Scan for the cell matching the given text and deliver its (X, Y) coordinate at center. 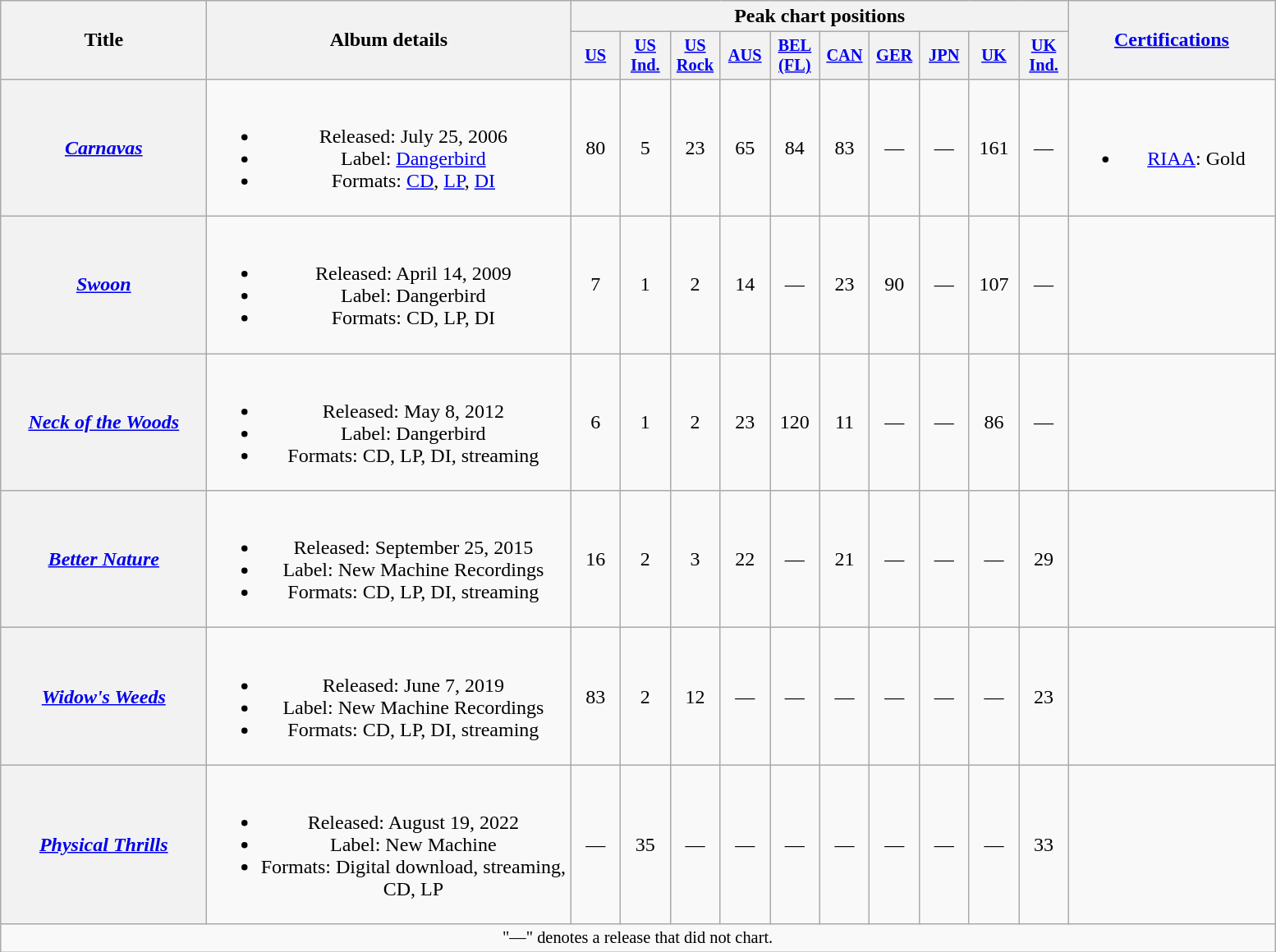
UKInd. (1044, 56)
Released: July 25, 2006Label: DangerbirdFormats: CD, LP, DI (389, 148)
Album details (389, 40)
86 (994, 422)
Widow's Weeds (103, 696)
35 (645, 844)
GER (895, 56)
Released: April 14, 2009Label: DangerbirdFormats: CD, LP, DI (389, 286)
16 (596, 560)
11 (844, 422)
Released: September 25, 2015Label: New Machine RecordingsFormats: CD, LP, DI, streaming (389, 560)
22 (746, 560)
161 (994, 148)
5 (645, 148)
107 (994, 286)
14 (746, 286)
7 (596, 286)
Peak chart positions (819, 16)
120 (795, 422)
84 (795, 148)
UK (994, 56)
RIAA: Gold (1171, 148)
3 (695, 560)
Swoon (103, 286)
Released: May 8, 2012Label: DangerbirdFormats: CD, LP, DI, streaming (389, 422)
80 (596, 148)
JPN (944, 56)
90 (895, 286)
USInd. (645, 56)
Better Nature (103, 560)
USRock (695, 56)
US (596, 56)
Physical Thrills (103, 844)
Carnavas (103, 148)
"—" denotes a release that did not chart. (638, 938)
BEL (FL) (795, 56)
33 (1044, 844)
12 (695, 696)
CAN (844, 56)
6 (596, 422)
Title (103, 40)
Certifications (1171, 40)
29 (1044, 560)
21 (844, 560)
AUS (746, 56)
Released: August 19, 2022Label: New MachineFormats: Digital download, streaming, CD, LP (389, 844)
Neck of the Woods (103, 422)
Released: June 7, 2019Label: New Machine RecordingsFormats: CD, LP, DI, streaming (389, 696)
65 (746, 148)
